For the text-containing cell, return its midpoint in (x, y) coordinate format. 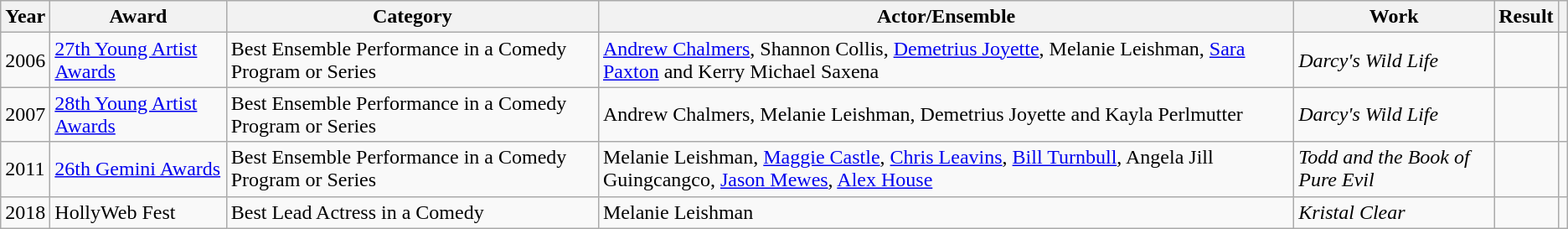
2007 (25, 114)
Actor/Ensemble (946, 17)
Andrew Chalmers, Shannon Collis, Demetrius Joyette, Melanie Leishman, Sara Paxton and Kerry Michael Saxena (946, 60)
Kristal Clear (1394, 212)
Award (138, 17)
Best Lead Actress in a Comedy (412, 212)
2011 (25, 169)
27th Young Artist Awards (138, 60)
Andrew Chalmers, Melanie Leishman, Demetrius Joyette and Kayla Perlmutter (946, 114)
2018 (25, 212)
Melanie Leishman (946, 212)
26th Gemini Awards (138, 169)
2006 (25, 60)
HollyWeb Fest (138, 212)
28th Young Artist Awards (138, 114)
Todd and the Book of Pure Evil (1394, 169)
Category (412, 17)
Work (1394, 17)
Result (1526, 17)
Year (25, 17)
Melanie Leishman, Maggie Castle, Chris Leavins, Bill Turnbull, Angela Jill Guingcangco, Jason Mewes, Alex House (946, 169)
